Determine the [x, y] coordinate at the center of the cell enclosing the given text.  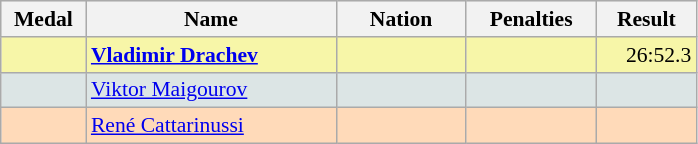
Viktor Maigourov [211, 90]
Result [646, 19]
Name [211, 19]
Penalties [531, 19]
René Cattarinussi [211, 126]
Nation [401, 19]
26:52.3 [646, 55]
Vladimir Drachev [211, 55]
Medal [44, 19]
